Identify which cell holds the provided text, then report its [x, y] central coordinate. 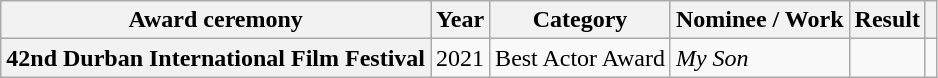
My Son [760, 58]
Nominee / Work [760, 20]
Result [887, 20]
Year [460, 20]
2021 [460, 58]
Best Actor Award [580, 58]
Category [580, 20]
Award ceremony [216, 20]
42nd Durban International Film Festival [216, 58]
